From the cell containing the given text, extract its center point as [x, y] coordinate. 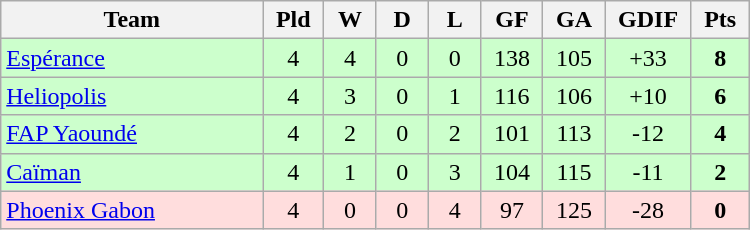
GDIF [648, 20]
106 [574, 96]
116 [512, 96]
-12 [648, 134]
L [454, 20]
Caïman [132, 172]
+10 [648, 96]
-28 [648, 210]
D [402, 20]
GA [574, 20]
Phoenix Gabon [132, 210]
138 [512, 58]
Espérance [132, 58]
101 [512, 134]
+33 [648, 58]
-11 [648, 172]
113 [574, 134]
125 [574, 210]
FAP Yaoundé [132, 134]
Heliopolis [132, 96]
105 [574, 58]
104 [512, 172]
Pts [720, 20]
6 [720, 96]
GF [512, 20]
97 [512, 210]
W [350, 20]
Pld [294, 20]
115 [574, 172]
8 [720, 58]
Team [132, 20]
